Provide the [x, y] coordinate of the cell's center where the given text is located.  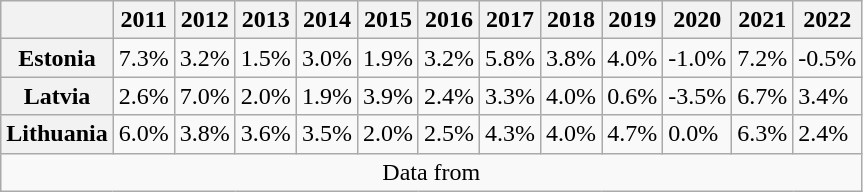
2.5% [448, 134]
5.8% [510, 58]
2.6% [144, 96]
2016 [448, 20]
Data from [432, 172]
7.2% [762, 58]
6.3% [762, 134]
-1.0% [698, 58]
-0.5% [828, 58]
7.0% [204, 96]
2017 [510, 20]
3.9% [388, 96]
2021 [762, 20]
2011 [144, 20]
2012 [204, 20]
6.0% [144, 134]
2020 [698, 20]
Lithuania [57, 134]
0.6% [632, 96]
3.4% [828, 96]
3.3% [510, 96]
3.5% [326, 134]
4.3% [510, 134]
Latvia [57, 96]
-3.5% [698, 96]
0.0% [698, 134]
2019 [632, 20]
4.7% [632, 134]
2022 [828, 20]
3.6% [266, 134]
2014 [326, 20]
Estonia [57, 58]
2015 [388, 20]
2013 [266, 20]
3.0% [326, 58]
1.5% [266, 58]
7.3% [144, 58]
2018 [572, 20]
6.7% [762, 96]
